Search for the cell housing the specified text and yield its [x, y] center coordinate. 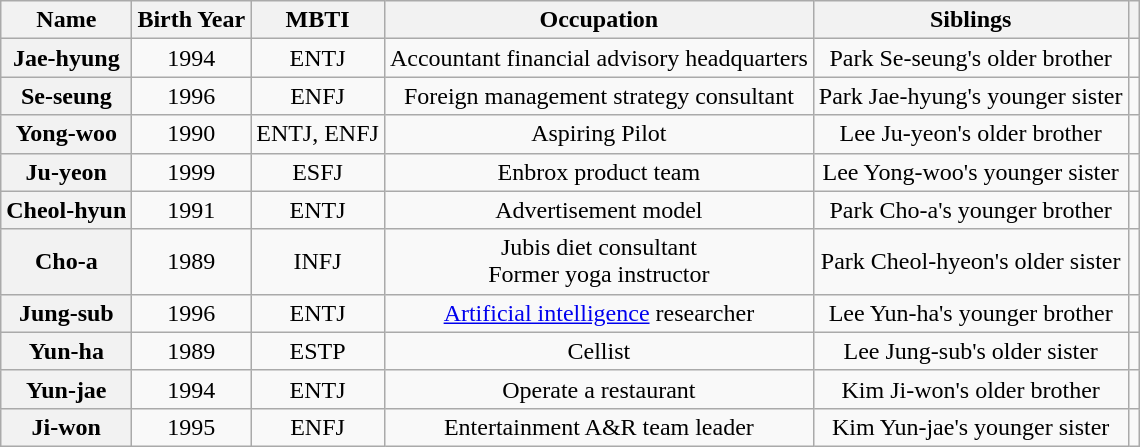
Enbrox product team [598, 172]
Advertisement model [598, 210]
1990 [192, 134]
Kim Yun-jae's younger sister [970, 427]
Entertainment A&R team leader [598, 427]
Lee Jung-sub's older sister [970, 351]
Birth Year [192, 20]
Aspiring Pilot [598, 134]
Kim Ji-won's older brother [970, 389]
Yun-ha [66, 351]
INFJ [318, 262]
Se-seung [66, 96]
Park Se-seung's older brother [970, 58]
1995 [192, 427]
Yun-jae [66, 389]
1999 [192, 172]
Accountant financial advisory headquarters [598, 58]
Operate a restaurant [598, 389]
Siblings [970, 20]
ESFJ [318, 172]
Yong-woo [66, 134]
Name [66, 20]
Jubis diet consultantFormer yoga instructor [598, 262]
Lee Ju-yeon's older brother [970, 134]
Artificial intelligence researcher [598, 313]
1991 [192, 210]
Jung-sub [66, 313]
Lee Yun-ha's younger brother [970, 313]
Lee Yong-woo's younger sister [970, 172]
Cheol-hyun [66, 210]
Park Cheol-hyeon's older sister [970, 262]
ENTJ, ENFJ [318, 134]
MBTI [318, 20]
Cellist [598, 351]
Foreign management strategy consultant [598, 96]
Park Cho-a's younger brother [970, 210]
ESTP [318, 351]
Park Jae-hyung's younger sister [970, 96]
Ju-yeon [66, 172]
Ji-won [66, 427]
Jae-hyung [66, 58]
Occupation [598, 20]
Cho-a [66, 262]
